Capture the cell that displays the provided text and extract its [X, Y] central coordinate. 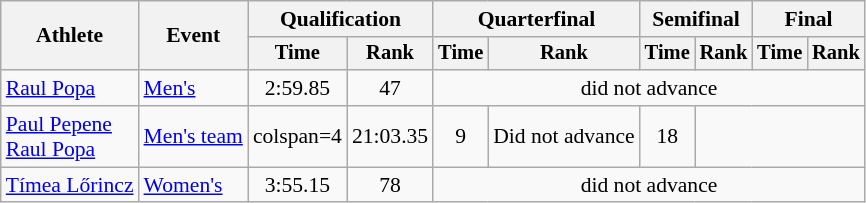
Raul Popa [70, 88]
Quarterfinal [536, 19]
Qualification [340, 19]
78 [390, 185]
3:55.15 [298, 185]
47 [390, 88]
21:03.35 [390, 136]
Did not advance [564, 136]
Semifinal [696, 19]
Athlete [70, 36]
Men's team [194, 136]
Event [194, 36]
9 [460, 136]
Paul PepeneRaul Popa [70, 136]
Final [808, 19]
colspan=4 [298, 136]
18 [668, 136]
Men's [194, 88]
Women's [194, 185]
Tímea Lőrincz [70, 185]
2:59.85 [298, 88]
